For the text-containing cell, return its midpoint in [x, y] coordinate format. 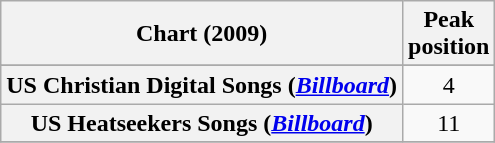
11 [449, 123]
US Heatseekers Songs (Billboard) [202, 123]
US Christian Digital Songs (Billboard) [202, 85]
Chart (2009) [202, 34]
Peak position [449, 34]
4 [449, 85]
